Return the (x, y) coordinate for the center point of the cell that contains the specified text.  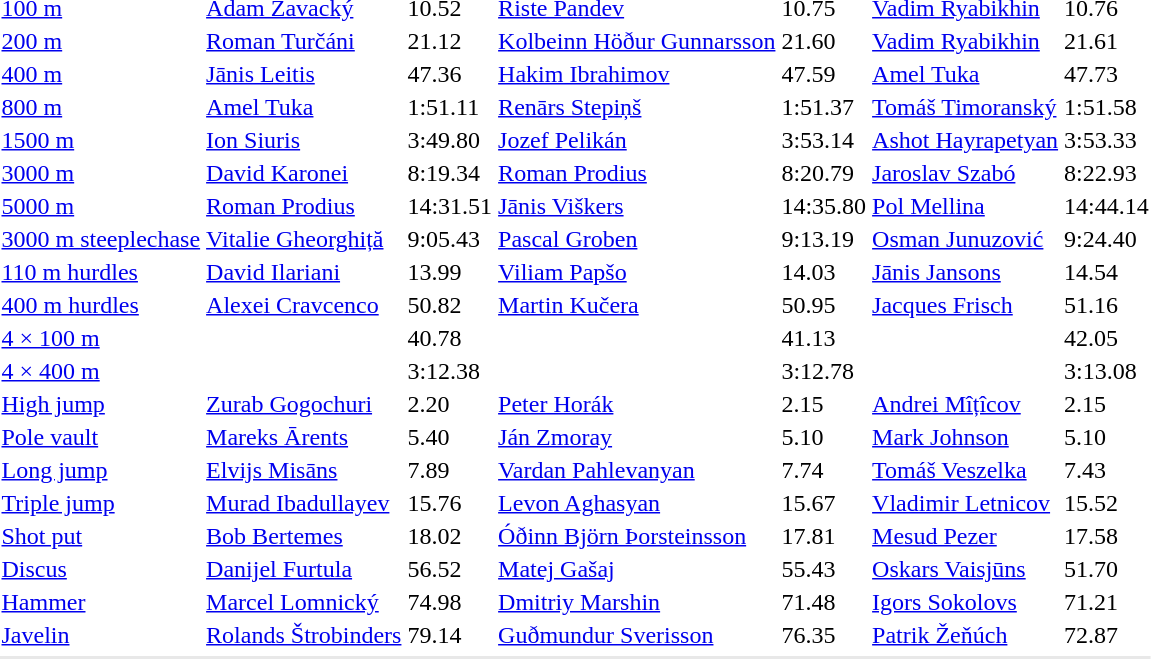
Jaroslav Szabó (966, 173)
Shot put (101, 536)
Óðinn Björn Þorsteinsson (637, 536)
71.48 (824, 602)
41.13 (824, 338)
Roman Turčáni (304, 41)
Elvijs Misāns (304, 470)
13.99 (450, 272)
3:49.80 (450, 140)
8:19.34 (450, 173)
Peter Horák (637, 404)
55.43 (824, 569)
1:51.11 (450, 107)
9:24.40 (1107, 239)
74.98 (450, 602)
3000 m steeplechase (101, 239)
400 m (101, 74)
Jānis Leitis (304, 74)
42.05 (1107, 338)
Vitalie Gheorghiță (304, 239)
Rolands Štrobinders (304, 635)
3:12.78 (824, 371)
Andrei Mîțîcov (966, 404)
Vladimir Letnicov (966, 503)
Oskars Vaisjūns (966, 569)
14:35.80 (824, 206)
14:44.14 (1107, 206)
Renārs Stepiņš (637, 107)
79.14 (450, 635)
Mesud Pezer (966, 536)
17.58 (1107, 536)
Jozef Pelikán (637, 140)
40.78 (450, 338)
Hakim Ibrahimov (637, 74)
Martin Kučera (637, 305)
Dmitriy Marshin (637, 602)
Kolbeinn Höður Gunnarsson (637, 41)
David Karonei (304, 173)
3:53.14 (824, 140)
400 m hurdles (101, 305)
Murad Ibadullayev (304, 503)
Vadim Ryabikhin (966, 41)
Pol Mellina (966, 206)
Jacques Frisch (966, 305)
Pole vault (101, 437)
8:20.79 (824, 173)
76.35 (824, 635)
Tomáš Timoranský (966, 107)
200 m (101, 41)
17.81 (824, 536)
1500 m (101, 140)
15.52 (1107, 503)
Tomáš Veszelka (966, 470)
3:12.38 (450, 371)
110 m hurdles (101, 272)
Igors Sokolovs (966, 602)
51.16 (1107, 305)
Ion Siuris (304, 140)
Discus (101, 569)
Javelin (101, 635)
71.21 (1107, 602)
5.40 (450, 437)
Hammer (101, 602)
Triple jump (101, 503)
Ashot Hayrapetyan (966, 140)
Mareks Ārents (304, 437)
5000 m (101, 206)
50.82 (450, 305)
800 m (101, 107)
Long jump (101, 470)
Viliam Papšo (637, 272)
Jānis Jansons (966, 272)
7.74 (824, 470)
15.67 (824, 503)
8:22.93 (1107, 173)
Levon Aghasyan (637, 503)
Zurab Gogochuri (304, 404)
3:13.08 (1107, 371)
15.76 (450, 503)
21.60 (824, 41)
Danijel Furtula (304, 569)
Matej Gašaj (637, 569)
Mark Johnson (966, 437)
2.20 (450, 404)
David Ilariani (304, 272)
47.59 (824, 74)
51.70 (1107, 569)
14.03 (824, 272)
3000 m (101, 173)
9:13.19 (824, 239)
High jump (101, 404)
47.36 (450, 74)
21.12 (450, 41)
Alexei Cravcenco (304, 305)
56.52 (450, 569)
14.54 (1107, 272)
Pascal Groben (637, 239)
47.73 (1107, 74)
18.02 (450, 536)
7.43 (1107, 470)
4 × 400 m (101, 371)
21.61 (1107, 41)
1:51.37 (824, 107)
1:51.58 (1107, 107)
Osman Junuzović (966, 239)
Guðmundur Sverisson (637, 635)
Marcel Lomnický (304, 602)
7.89 (450, 470)
50.95 (824, 305)
9:05.43 (450, 239)
72.87 (1107, 635)
Jānis Viškers (637, 206)
Vardan Pahlevanyan (637, 470)
Patrik Žeňúch (966, 635)
Bob Bertemes (304, 536)
Ján Zmoray (637, 437)
14:31.51 (450, 206)
3:53.33 (1107, 140)
4 × 100 m (101, 338)
